Find where the given text appears and provide that cell's center as (x, y) coordinate. 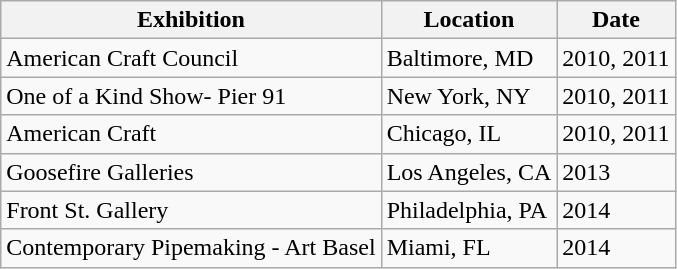
Philadelphia, PA (469, 210)
Date (616, 20)
Baltimore, MD (469, 58)
Location (469, 20)
American Craft (191, 134)
Contemporary Pipemaking - Art Basel (191, 248)
Goosefire Galleries (191, 172)
Los Angeles, CA (469, 172)
Front St. Gallery (191, 210)
Exhibition (191, 20)
New York, NY (469, 96)
American Craft Council (191, 58)
Chicago, IL (469, 134)
2013 (616, 172)
Miami, FL (469, 248)
One of a Kind Show- Pier 91 (191, 96)
